Identify which cell holds the provided text, then report its [x, y] central coordinate. 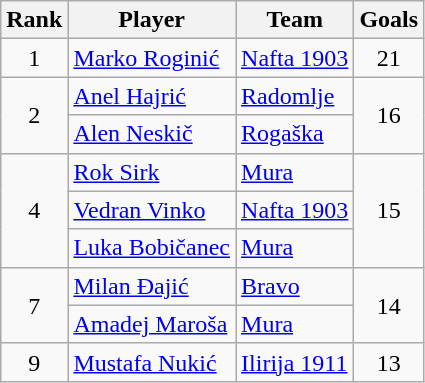
13 [389, 362]
7 [34, 305]
21 [389, 58]
16 [389, 115]
Player [152, 20]
Bravo [295, 286]
Team [295, 20]
1 [34, 58]
Rok Sirk [152, 172]
Goals [389, 20]
Marko Roginić [152, 58]
15 [389, 210]
Luka Bobičanec [152, 248]
Mustafa Nukić [152, 362]
Amadej Maroša [152, 324]
Rogaška [295, 134]
2 [34, 115]
Vedran Vinko [152, 210]
Milan Đajić [152, 286]
4 [34, 210]
Alen Neskič [152, 134]
Radomlje [295, 96]
Ilirija 1911 [295, 362]
14 [389, 305]
Rank [34, 20]
Anel Hajrić [152, 96]
9 [34, 362]
